Detect which cell encompasses the target text, then output its (x, y) center coordinate. 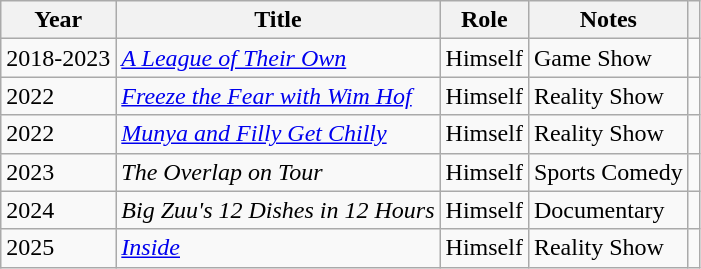
The Overlap on Tour (278, 172)
2025 (58, 248)
2024 (58, 210)
Title (278, 20)
Big Zuu's 12 Dishes in 12 Hours (278, 210)
Notes (608, 20)
A League of Their Own (278, 58)
Munya and Filly Get Chilly (278, 134)
Year (58, 20)
Freeze the Fear with Wim Hof (278, 96)
Role (484, 20)
2018-2023 (58, 58)
Documentary (608, 210)
2023 (58, 172)
Inside (278, 248)
Sports Comedy (608, 172)
Game Show (608, 58)
